Locate the cell with the specified text and output its [X, Y] center coordinate. 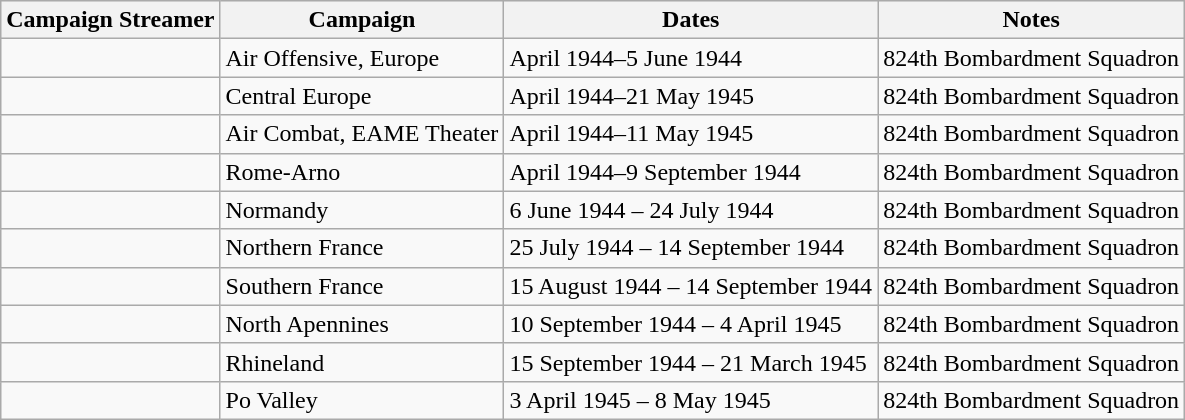
3 April 1945 – 8 May 1945 [691, 400]
Campaign [362, 20]
April 1944–9 September 1944 [691, 172]
Air Offensive, Europe [362, 58]
25 July 1944 – 14 September 1944 [691, 248]
Air Combat, EAME Theater [362, 134]
10 September 1944 – 4 April 1945 [691, 324]
Dates [691, 20]
15 August 1944 – 14 September 1944 [691, 286]
Po Valley [362, 400]
April 1944–11 May 1945 [691, 134]
North Apennines [362, 324]
Notes [1032, 20]
April 1944–21 May 1945 [691, 96]
Northern France [362, 248]
April 1944–5 June 1944 [691, 58]
Normandy [362, 210]
15 September 1944 – 21 March 1945 [691, 362]
Southern France [362, 286]
6 June 1944 – 24 July 1944 [691, 210]
Central Europe [362, 96]
Rome-Arno [362, 172]
Campaign Streamer [110, 20]
Rhineland [362, 362]
